For the text-containing cell, return its midpoint in [X, Y] coordinate format. 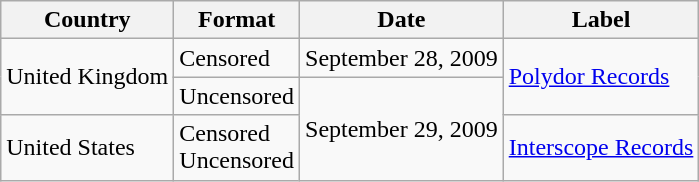
Censored [237, 58]
Format [237, 20]
September 28, 2009 [402, 58]
CensoredUncensored [237, 148]
September 29, 2009 [402, 128]
Uncensored [237, 96]
United States [88, 148]
Label [601, 20]
Country [88, 20]
Polydor Records [601, 77]
Date [402, 20]
Interscope Records [601, 148]
United Kingdom [88, 77]
